Capture the cell that displays the provided text and extract its (x, y) central coordinate. 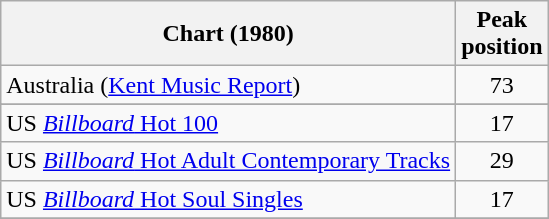
US Billboard Hot 100 (228, 123)
73 (502, 85)
29 (502, 161)
US Billboard Hot Soul Singles (228, 199)
Peakposition (502, 34)
US Billboard Hot Adult Contemporary Tracks (228, 161)
Australia (Kent Music Report) (228, 85)
Chart (1980) (228, 34)
